Identify which cell holds the provided text, then report its (X, Y) central coordinate. 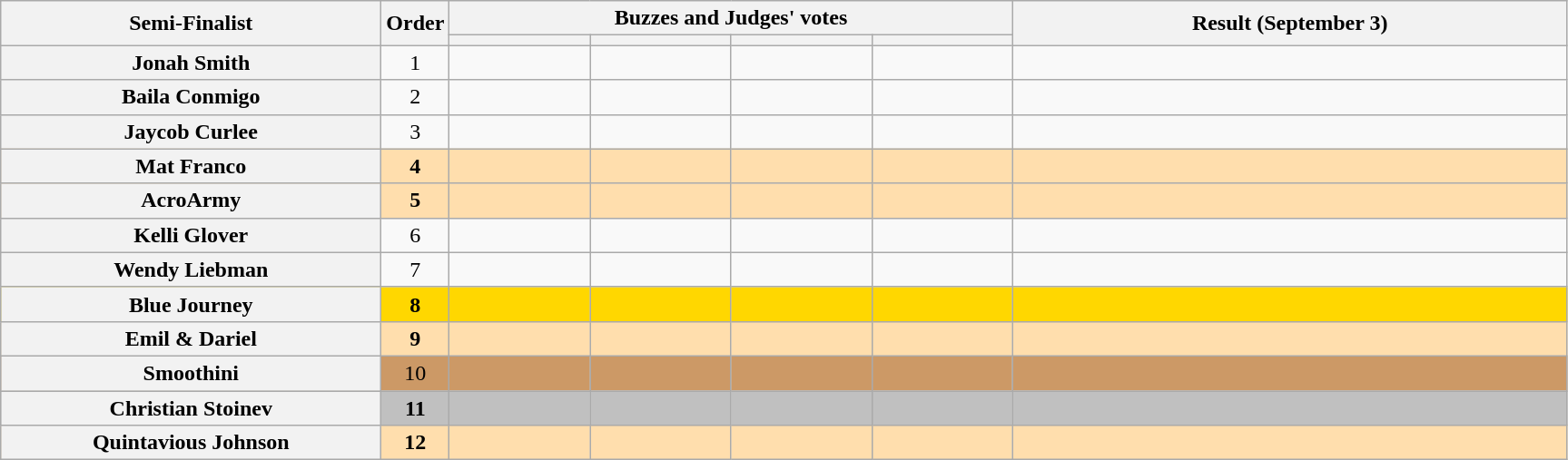
7 (416, 269)
Blue Journey (191, 304)
5 (416, 201)
Baila Conmigo (191, 97)
12 (416, 443)
2 (416, 97)
Mat Franco (191, 166)
Jaycob Curlee (191, 132)
Kelli Glover (191, 235)
9 (416, 338)
10 (416, 373)
Wendy Liebman (191, 269)
Buzzes and Judges' votes (731, 18)
Jonah Smith (191, 63)
Christian Stoinev (191, 407)
6 (416, 235)
Quintavious Johnson (191, 443)
Emil & Dariel (191, 338)
1 (416, 63)
3 (416, 132)
Result (September 3) (1289, 24)
Smoothini (191, 373)
8 (416, 304)
Order (416, 24)
Semi-Finalist (191, 24)
11 (416, 407)
4 (416, 166)
AcroArmy (191, 201)
